Identify which cell holds the provided text, then report its [x, y] central coordinate. 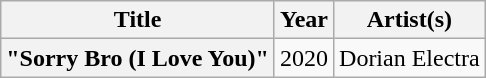
"Sorry Bro (I Love You)" [138, 58]
Year [304, 20]
Dorian Electra [410, 58]
2020 [304, 58]
Title [138, 20]
Artist(s) [410, 20]
